Detect which cell encompasses the target text, then output its [x, y] center coordinate. 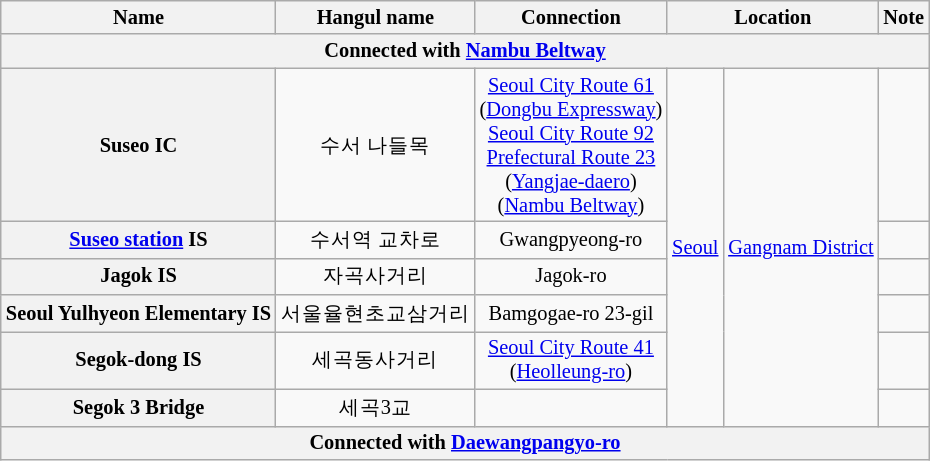
수서 나들목 [376, 145]
Bamgogae-ro 23-gil [572, 314]
Seoul City Route 41(Heolleung-ro) [572, 360]
수서역 교차로 [376, 240]
Segok 3 Bridge [138, 408]
Connected with Daewangpangyo-ro [465, 443]
Segok-dong IS [138, 360]
Connected with Nambu Beltway [465, 51]
Connection [572, 17]
Gwangpyeong-ro [572, 240]
자곡사거리 [376, 276]
Hangul name [376, 17]
Seoul [695, 247]
Name [138, 17]
Jagok-ro [572, 276]
세곡동사거리 [376, 360]
Seoul City Route 61(Dongbu Expressway)Seoul City Route 92Prefectural Route 23(Yangjae-daero)(Nambu Beltway) [572, 145]
Location [772, 17]
서울율현초교삼거리 [376, 314]
세곡3교 [376, 408]
Seoul Yulhyeon Elementary IS [138, 314]
Suseo IC [138, 145]
Gangnam District [800, 247]
Suseo station IS [138, 240]
Jagok IS [138, 276]
Note [904, 17]
